Determine the [x, y] coordinate at the center of the cell enclosing the given text.  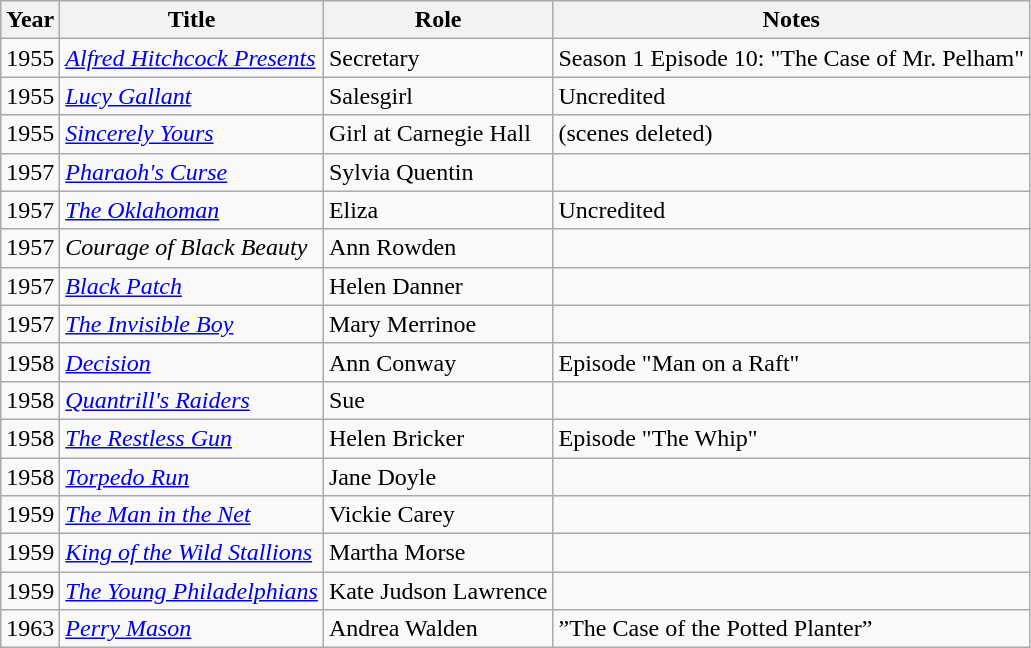
Vickie Carey [438, 515]
Lucy Gallant [192, 96]
Helen Bricker [438, 438]
Ann Rowden [438, 248]
Episode "Man on a Raft" [792, 362]
Quantrill's Raiders [192, 400]
The Man in the Net [192, 515]
Perry Mason [192, 629]
Pharaoh's Curse [192, 172]
Notes [792, 20]
Courage of Black Beauty [192, 248]
The Restless Gun [192, 438]
The Young Philadelphians [192, 591]
Eliza [438, 210]
Kate Judson Lawrence [438, 591]
Jane Doyle [438, 477]
Year [30, 20]
Sincerely Yours [192, 134]
Girl at Carnegie Hall [438, 134]
Sue [438, 400]
Black Patch [192, 286]
Andrea Walden [438, 629]
King of the Wild Stallions [192, 553]
Mary Merrinoe [438, 324]
Episode "The Whip" [792, 438]
Torpedo Run [192, 477]
Sylvia Quentin [438, 172]
Secretary [438, 58]
Helen Danner [438, 286]
The Oklahoman [192, 210]
Salesgirl [438, 96]
(scenes deleted) [792, 134]
Season 1 Episode 10: "The Case of Mr. Pelham" [792, 58]
”The Case of the Potted Planter” [792, 629]
The Invisible Boy [192, 324]
Martha Morse [438, 553]
1963 [30, 629]
Ann Conway [438, 362]
Decision [192, 362]
Alfred Hitchcock Presents [192, 58]
Title [192, 20]
Role [438, 20]
